Output the (X, Y) coordinate of the center of the cell containing the given text.  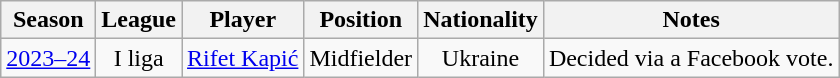
League (139, 20)
2023–24 (48, 58)
Ukraine (481, 58)
Midfielder (361, 58)
Notes (691, 20)
Rifet Kapić (243, 58)
Position (361, 20)
Player (243, 20)
I liga (139, 58)
Season (48, 20)
Decided via a Facebook vote. (691, 58)
Nationality (481, 20)
